Pinpoint the cell where the given text exists, returning its [x, y] midpoint coordinate. 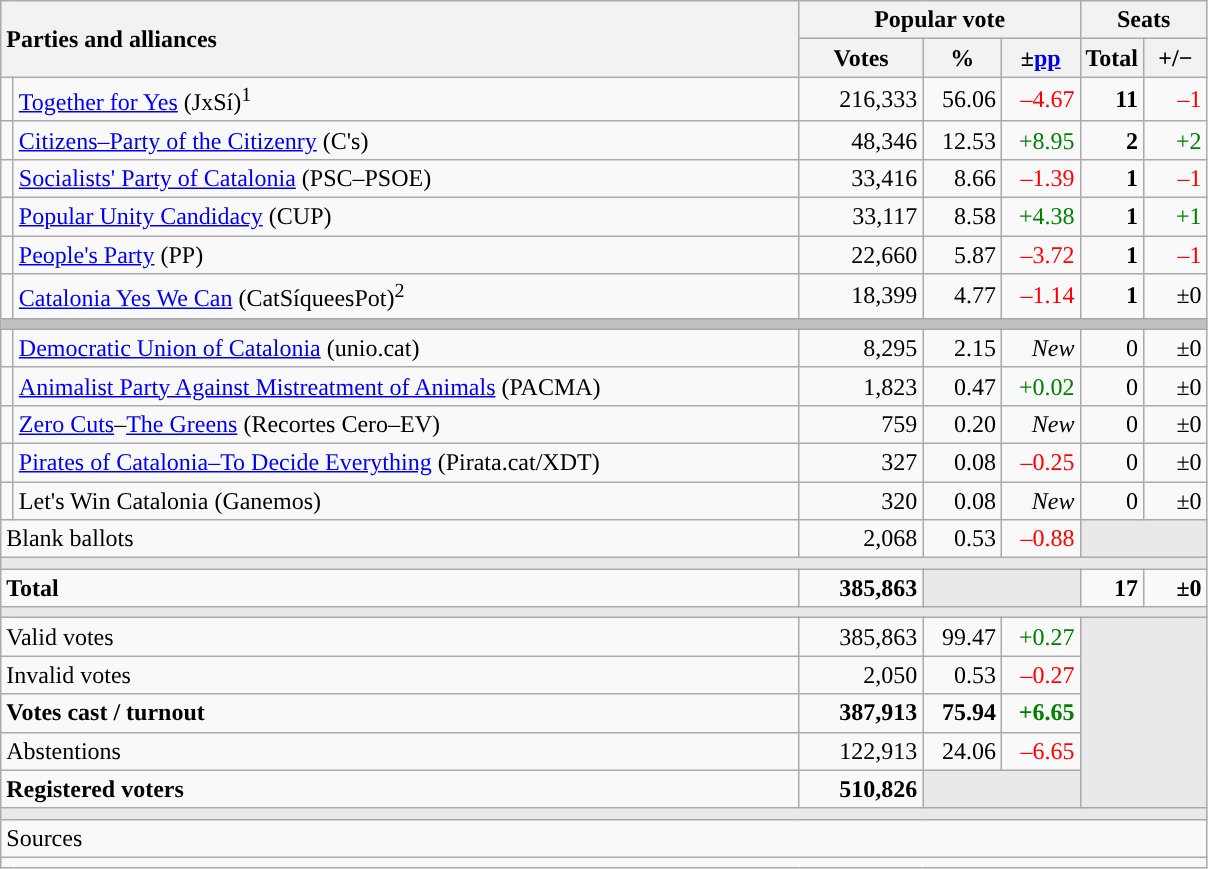
Socialists' Party of Catalonia (PSC–PSOE) [406, 178]
–3.72 [1040, 255]
±pp [1040, 58]
+0.02 [1040, 386]
0.47 [962, 386]
22,660 [861, 255]
327 [861, 462]
Blank ballots [400, 539]
99.47 [962, 637]
–0.88 [1040, 539]
Votes cast / turnout [400, 713]
+/− [1176, 58]
12.53 [962, 140]
Valid votes [400, 637]
5.87 [962, 255]
+4.38 [1040, 217]
–0.25 [1040, 462]
–6.65 [1040, 751]
Together for Yes (JxSí)1 [406, 100]
11 [1112, 100]
2.15 [962, 348]
510,826 [861, 789]
8.58 [962, 217]
33,416 [861, 178]
56.06 [962, 100]
8.66 [962, 178]
Catalonia Yes We Can (CatSíqueesPot)2 [406, 296]
24.06 [962, 751]
2 [1112, 140]
% [962, 58]
Animalist Party Against Mistreatment of Animals (PACMA) [406, 386]
2,068 [861, 539]
1,823 [861, 386]
4.77 [962, 296]
320 [861, 501]
Parties and alliances [400, 39]
Pirates of Catalonia–To Decide Everything (Pirata.cat/XDT) [406, 462]
–1.39 [1040, 178]
Popular vote [940, 20]
Votes [861, 58]
18,399 [861, 296]
2,050 [861, 675]
75.94 [962, 713]
387,913 [861, 713]
Abstentions [400, 751]
Popular Unity Candidacy (CUP) [406, 217]
+2 [1176, 140]
0.20 [962, 424]
–4.67 [1040, 100]
759 [861, 424]
+0.27 [1040, 637]
+8.95 [1040, 140]
17 [1112, 588]
Invalid votes [400, 675]
122,913 [861, 751]
48,346 [861, 140]
Zero Cuts–The Greens (Recortes Cero–EV) [406, 424]
Registered voters [400, 789]
+1 [1176, 217]
33,117 [861, 217]
Democratic Union of Catalonia (unio.cat) [406, 348]
8,295 [861, 348]
216,333 [861, 100]
Citizens–Party of the Citizenry (C's) [406, 140]
Sources [604, 838]
Let's Win Catalonia (Ganemos) [406, 501]
People's Party (PP) [406, 255]
–1.14 [1040, 296]
–0.27 [1040, 675]
+6.65 [1040, 713]
Seats [1144, 20]
